Capture the cell that displays the provided text and extract its (X, Y) central coordinate. 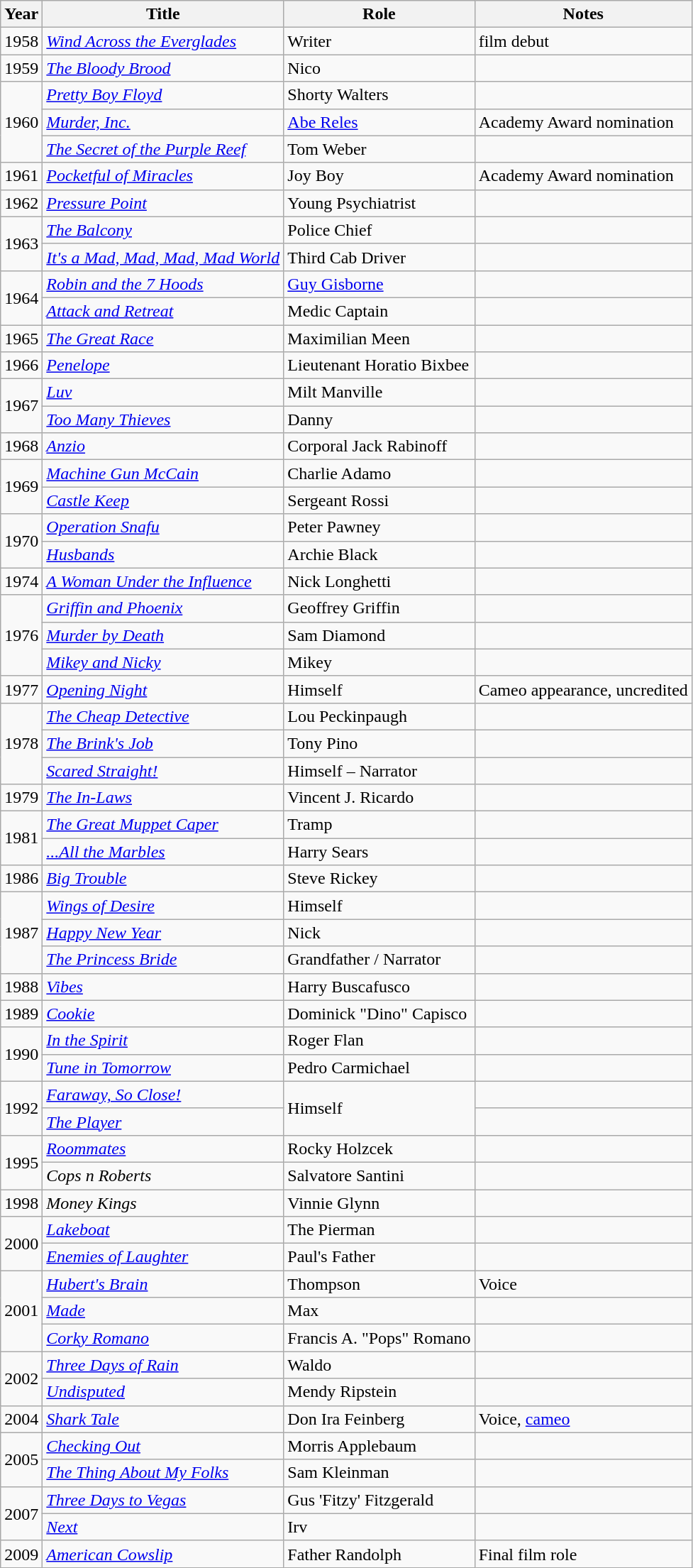
Mendy Ripstein (379, 1392)
Medic Captain (379, 311)
The Secret of the Purple Reef (163, 149)
Final film role (583, 1554)
Anzio (163, 446)
Himself – Narrator (379, 770)
Notes (583, 14)
1958 (21, 41)
1977 (21, 689)
1995 (21, 1162)
Undisputed (163, 1392)
Salvatore Santini (379, 1175)
Abe Reles (379, 122)
The Great Race (163, 339)
Too Many Thieves (163, 420)
Happy New Year (163, 933)
Next (163, 1527)
2009 (21, 1554)
Machine Gun McCain (163, 473)
Faraway, So Close! (163, 1095)
1989 (21, 1014)
Corky Romano (163, 1338)
2005 (21, 1459)
Guy Gisborne (379, 284)
Title (163, 14)
1970 (21, 541)
Operation Snafu (163, 527)
1986 (21, 879)
The Balcony (163, 230)
1961 (21, 176)
Opening Night (163, 689)
2000 (21, 1244)
Role (379, 14)
1963 (21, 243)
The Player (163, 1122)
Pocketful of Miracles (163, 176)
Waldo (379, 1365)
Steve Rickey (379, 879)
Sergeant Rossi (379, 500)
In the Spirit (163, 1041)
1966 (21, 366)
Big Trouble (163, 879)
Tom Weber (379, 149)
Attack and Retreat (163, 311)
Made (163, 1311)
Vincent J. Ricardo (379, 798)
Hubert's Brain (163, 1284)
1974 (21, 581)
Luv (163, 393)
Roommates (163, 1148)
It's a Mad, Mad, Mad, Mad World (163, 257)
Cops n Roberts (163, 1175)
Pressure Point (163, 203)
Checking Out (163, 1446)
Wind Across the Everglades (163, 41)
Cookie (163, 1014)
Young Psychiatrist (379, 203)
1967 (21, 406)
Vinnie Glynn (379, 1203)
2002 (21, 1378)
The Princess Bride (163, 960)
1987 (21, 933)
A Woman Under the Influence (163, 581)
1998 (21, 1203)
Tune in Tomorrow (163, 1068)
Enemies of Laughter (163, 1257)
Joy Boy (379, 176)
The In-Laws (163, 798)
1976 (21, 635)
Tony Pino (379, 743)
1979 (21, 798)
Mikey (379, 662)
Writer (379, 41)
Rocky Holzcek (379, 1148)
Maximilian Meen (379, 339)
Scared Straight! (163, 770)
Irv (379, 1527)
1968 (21, 446)
1962 (21, 203)
Castle Keep (163, 500)
Milt Manville (379, 393)
Archie Black (379, 554)
Money Kings (163, 1203)
2001 (21, 1311)
Robin and the 7 Hoods (163, 284)
Grandfather / Narrator (379, 960)
Penelope (163, 366)
The Cheap Detective (163, 716)
Sam Diamond (379, 635)
Dominick "Dino" Capisco (379, 1014)
1960 (21, 122)
Three Days to Vegas (163, 1500)
Don Ira Feinberg (379, 1419)
Pedro Carmichael (379, 1068)
American Cowslip (163, 1554)
Vibes (163, 987)
1969 (21, 487)
1959 (21, 68)
Wings of Desire (163, 906)
Pretty Boy Floyd (163, 95)
Voice, cameo (583, 1419)
Harry Sears (379, 852)
Tramp (379, 825)
Shark Tale (163, 1419)
...All the Marbles (163, 852)
Three Days of Rain (163, 1365)
Father Randolph (379, 1554)
Lieutenant Horatio Bixbee (379, 366)
Mikey and Nicky (163, 662)
Paul's Father (379, 1257)
Murder, Inc. (163, 122)
Shorty Walters (379, 95)
Nico (379, 68)
Sam Kleinman (379, 1473)
Voice (583, 1284)
film debut (583, 41)
Nick Longhetti (379, 581)
Geoffrey Griffin (379, 608)
Morris Applebaum (379, 1446)
Max (379, 1311)
Harry Buscafusco (379, 987)
2004 (21, 1419)
The Bloody Brood (163, 68)
Third Cab Driver (379, 257)
Murder by Death (163, 635)
The Pierman (379, 1230)
Roger Flan (379, 1041)
Griffin and Phoenix (163, 608)
Danny (379, 420)
2007 (21, 1513)
The Brink's Job (163, 743)
Gus 'Fitzy' Fitzgerald (379, 1500)
1978 (21, 743)
Thompson (379, 1284)
Corporal Jack Rabinoff (379, 446)
1990 (21, 1054)
1965 (21, 339)
Francis A. "Pops" Romano (379, 1338)
Police Chief (379, 230)
Year (21, 14)
Peter Pawney (379, 527)
Cameo appearance, uncredited (583, 689)
1964 (21, 297)
Lakeboat (163, 1230)
Husbands (163, 554)
1988 (21, 987)
1992 (21, 1108)
The Thing About My Folks (163, 1473)
Charlie Adamo (379, 473)
Lou Peckinpaugh (379, 716)
The Great Muppet Caper (163, 825)
1981 (21, 838)
Nick (379, 933)
